Return (x, y) of the center of cell containing provided text 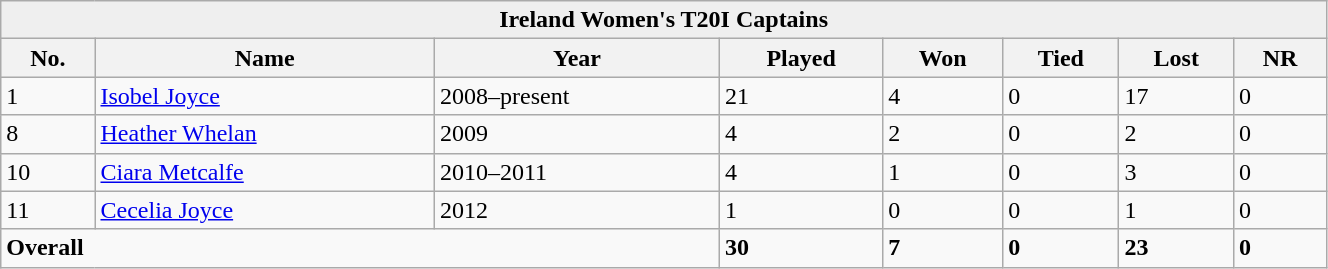
Lost (1176, 58)
8 (48, 134)
Cecelia Joyce (264, 210)
Ireland Women's T20I Captains (664, 20)
Isobel Joyce (264, 96)
Won (943, 58)
Year (576, 58)
2012 (576, 210)
23 (1176, 248)
3 (1176, 172)
10 (48, 172)
11 (48, 210)
NR (1280, 58)
Overall (360, 248)
Tied (1061, 58)
7 (943, 248)
2008–present (576, 96)
Heather Whelan (264, 134)
2010–2011 (576, 172)
Name (264, 58)
2009 (576, 134)
21 (800, 96)
Ciara Metcalfe (264, 172)
30 (800, 248)
No. (48, 58)
Played (800, 58)
17 (1176, 96)
